Find where the given text appears and provide that cell's center as [x, y] coordinate. 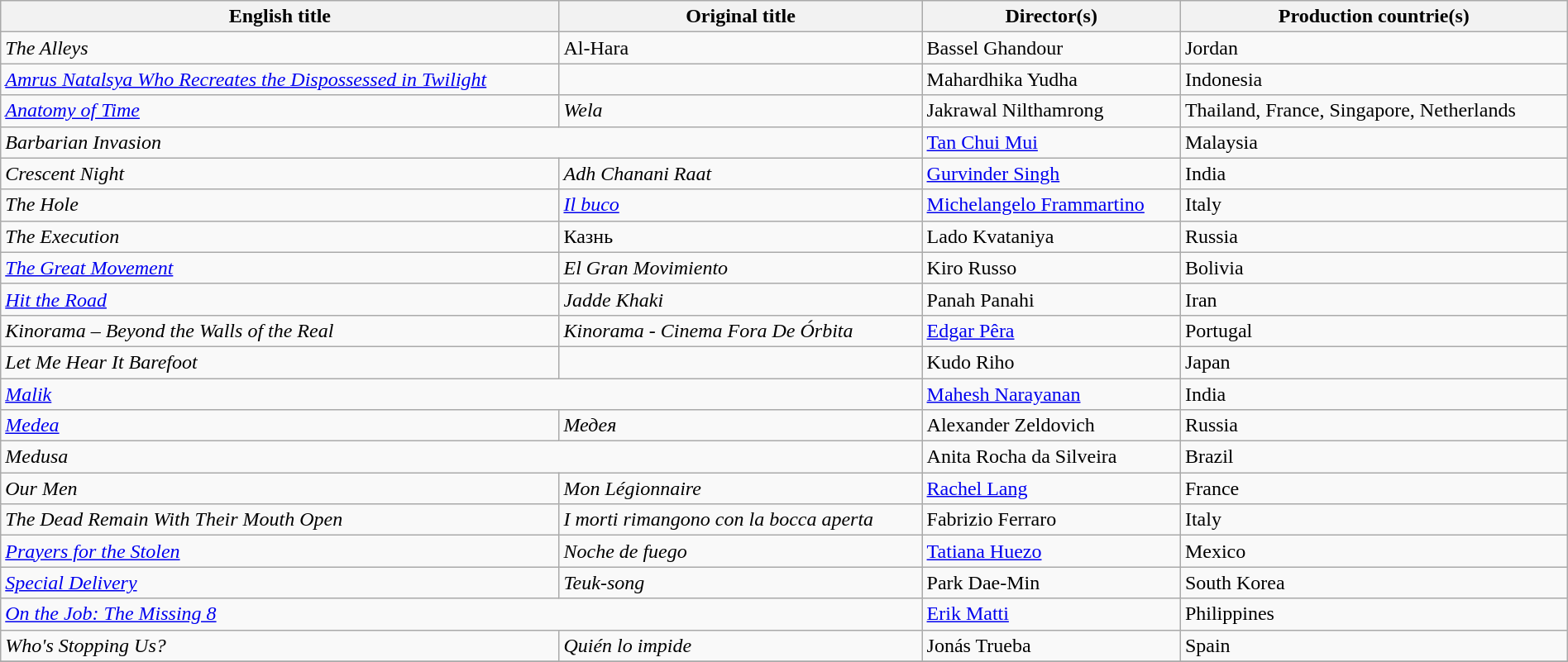
Gurvinder Singh [1051, 174]
Teuk-song [741, 583]
Let Me Hear It Barefoot [280, 362]
Portugal [1374, 331]
Indonesia [1374, 79]
Park Dae-Min [1051, 583]
France [1374, 488]
English title [280, 17]
Erik Matti [1051, 614]
Kinorama - Cinema Fora De Órbita [741, 331]
Medea [280, 426]
Anatomy of Time [280, 111]
Mon Légionnaire [741, 488]
Медея [741, 426]
The Dead Remain With Their Mouth Open [280, 520]
Michelangelo Frammartino [1051, 205]
El Gran Movimiento [741, 268]
The Hole [280, 205]
Brazil [1374, 457]
Tatiana Huezo [1051, 551]
Jordan [1374, 48]
Our Men [280, 488]
Panah Panahi [1051, 299]
Anita Rocha da Silveira [1051, 457]
Adh Chanani Raat [741, 174]
Amrus Natalsya Who Recreates the Dispossessed in Twilight [280, 79]
Medusa [461, 457]
Rachel Lang [1051, 488]
Original title [741, 17]
Tan Chui Mui [1051, 142]
Al-Hara [741, 48]
Iran [1374, 299]
Mahesh Narayanan [1051, 394]
The Great Movement [280, 268]
Noche de fuego [741, 551]
Fabrizio Ferraro [1051, 520]
Il buco [741, 205]
Director(s) [1051, 17]
Crescent Night [280, 174]
Spain [1374, 645]
Bolivia [1374, 268]
Malik [461, 394]
Jakrawal Nilthamrong [1051, 111]
Who's Stopping Us? [280, 645]
Jadde Khaki [741, 299]
Mexico [1374, 551]
Production countrie(s) [1374, 17]
Jonás Trueba [1051, 645]
Barbarian Invasion [461, 142]
Quién lo impide [741, 645]
Alexander Zeldovich [1051, 426]
Special Delivery [280, 583]
Prayers for the Stolen [280, 551]
I morti rimangono con la bocca aperta [741, 520]
Edgar Pêra [1051, 331]
Kiro Russo [1051, 268]
Kinorama – Beyond the Walls of the Real [280, 331]
Kudo Riho [1051, 362]
The Alleys [280, 48]
South Korea [1374, 583]
On the Job: The Missing 8 [461, 614]
Hit the Road [280, 299]
Malaysia [1374, 142]
Thailand, France, Singapore, Netherlands [1374, 111]
Philippines [1374, 614]
Wela [741, 111]
Bassel Ghandour [1051, 48]
Japan [1374, 362]
Казнь [741, 236]
Lado Kvataniya [1051, 236]
The Execution [280, 236]
Mahardhika Yudha [1051, 79]
